Determine the (X, Y) coordinate at the center of the cell enclosing the given text.  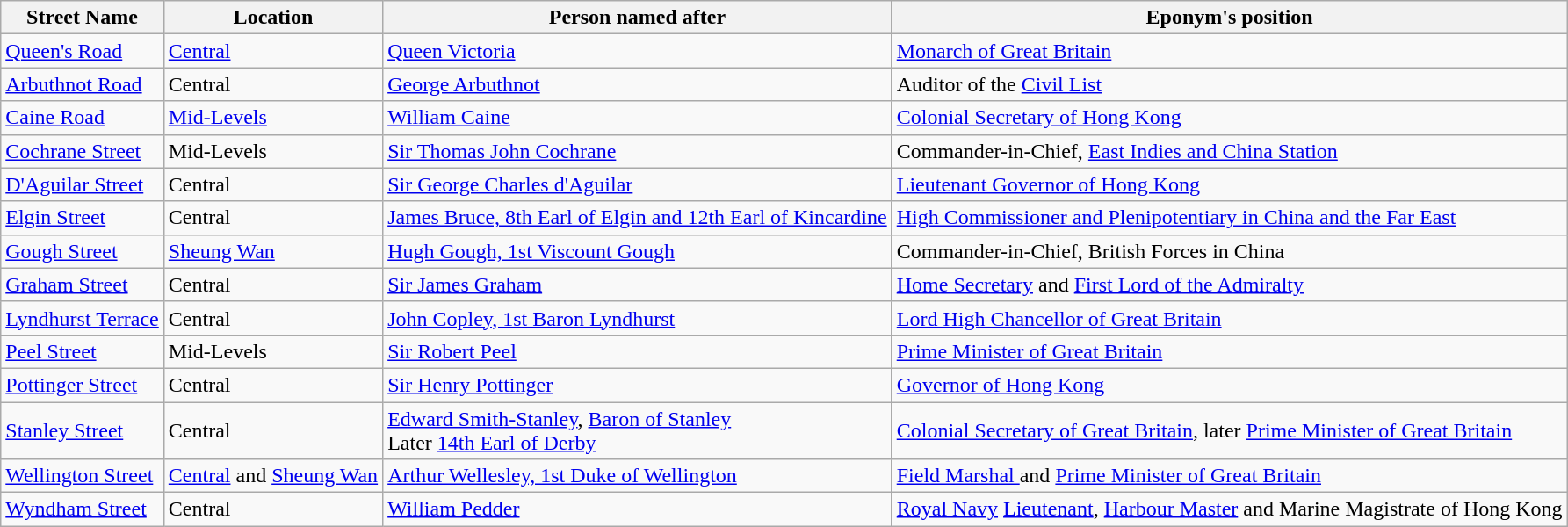
John Copley, 1st Baron Lyndhurst (638, 318)
Lieutenant Governor of Hong Kong (1230, 184)
D'Aguilar Street (83, 184)
Street Name (83, 18)
Sir Thomas John Cochrane (638, 151)
Wyndham Street (83, 509)
George Arbuthnot (638, 84)
Sir George Charles d'Aguilar (638, 184)
Lyndhurst Terrace (83, 318)
Central and Sheung Wan (272, 476)
Governor of Hong Kong (1230, 385)
Arbuthnot Road (83, 84)
Person named after (638, 18)
Home Secretary and First Lord of the Admiralty (1230, 285)
Stanley Street (83, 430)
High Commissioner and Plenipotentiary in China and the Far East (1230, 218)
Commander-in-Chief, British Forces in China (1230, 251)
Wellington Street (83, 476)
Colonial Secretary of Hong Kong (1230, 118)
Sir Robert Peel (638, 351)
Field Marshal and Prime Minister of Great Britain (1230, 476)
Queen Victoria (638, 51)
Elgin Street (83, 218)
Queen's Road (83, 51)
Monarch of Great Britain (1230, 51)
Eponym's position (1230, 18)
Royal Navy Lieutenant, Harbour Master and Marine Magistrate of Hong Kong (1230, 509)
Caine Road (83, 118)
Cochrane Street (83, 151)
Colonial Secretary of Great Britain, later Prime Minister of Great Britain (1230, 430)
Location (272, 18)
Lord High Chancellor of Great Britain (1230, 318)
Prime Minister of Great Britain (1230, 351)
Hugh Gough, 1st Viscount Gough (638, 251)
Edward Smith-Stanley, Baron of StanleyLater 14th Earl of Derby (638, 430)
Commander-in-Chief, East Indies and China Station (1230, 151)
William Caine (638, 118)
Sir James Graham (638, 285)
Gough Street (83, 251)
Auditor of the Civil List (1230, 84)
Peel Street (83, 351)
Pottinger Street (83, 385)
Sheung Wan (272, 251)
Sir Henry Pottinger (638, 385)
James Bruce, 8th Earl of Elgin and 12th Earl of Kincardine (638, 218)
William Pedder (638, 509)
Arthur Wellesley, 1st Duke of Wellington (638, 476)
Graham Street (83, 285)
